Search for the cell housing the specified text and yield its [X, Y] center coordinate. 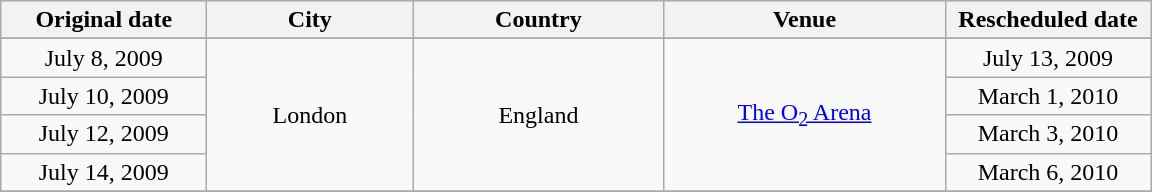
July 13, 2009 [1048, 58]
July 10, 2009 [104, 96]
March 3, 2010 [1048, 134]
July 8, 2009 [104, 58]
The O2 Arena [804, 115]
July 14, 2009 [104, 172]
Country [538, 20]
London [310, 115]
England [538, 115]
March 6, 2010 [1048, 172]
March 1, 2010 [1048, 96]
Rescheduled date [1048, 20]
City [310, 20]
July 12, 2009 [104, 134]
Original date [104, 20]
Venue [804, 20]
